Capture the cell that displays the provided text and extract its [x, y] central coordinate. 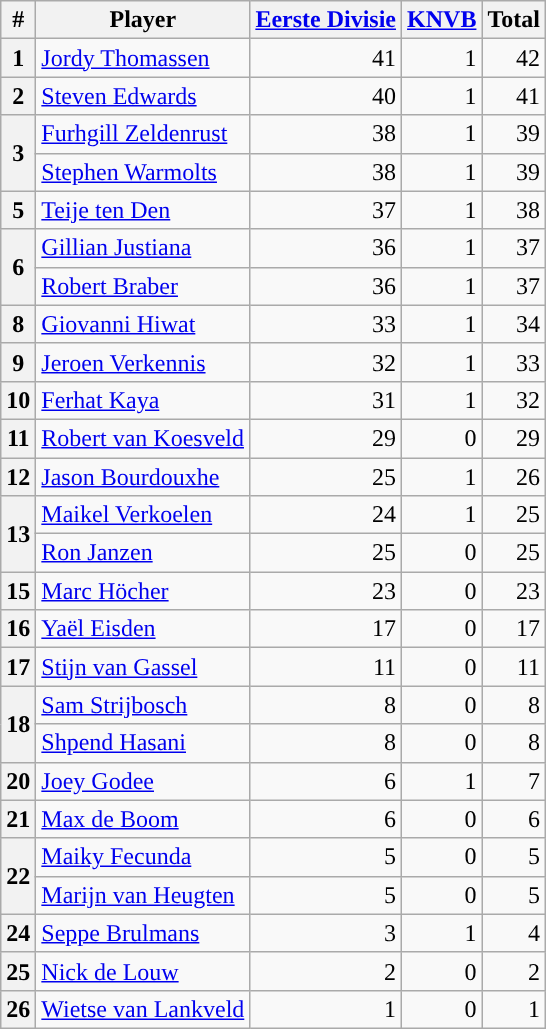
18 [18, 724]
Ferhat Kaya [143, 400]
# [18, 20]
KNVB [442, 20]
Giovanni Hiwat [143, 324]
Total [514, 20]
Yaël Eisden [143, 629]
Steven Edwards [143, 96]
42 [514, 58]
Wietse van Lankveld [143, 1009]
Robert Braber [143, 286]
Nick de Louw [143, 971]
Teije ten Den [143, 210]
Eerste Divisie [326, 20]
7 [514, 781]
21 [18, 819]
12 [18, 477]
Seppe Brulmans [143, 933]
Stijn van Gassel [143, 667]
Marijn van Heugten [143, 895]
16 [18, 629]
4 [514, 933]
13 [18, 534]
Maikel Verkoelen [143, 515]
Jeroen Verkennis [143, 362]
20 [18, 781]
34 [514, 324]
31 [326, 400]
Robert van Koesveld [143, 438]
22 [18, 876]
10 [18, 400]
Gillian Justiana [143, 248]
Player [143, 20]
Sam Strijbosch [143, 705]
Maiky Fecunda [143, 857]
9 [18, 362]
Furhgill Zeldenrust [143, 134]
Max de Boom [143, 819]
40 [326, 96]
Joey Godee [143, 781]
Marc Höcher [143, 591]
15 [18, 591]
Jason Bourdouxhe [143, 477]
Stephen Warmolts [143, 172]
Shpend Hasani [143, 743]
Jordy Thomassen [143, 58]
Ron Janzen [143, 553]
